For the text-containing cell, return its midpoint in (X, Y) coordinate format. 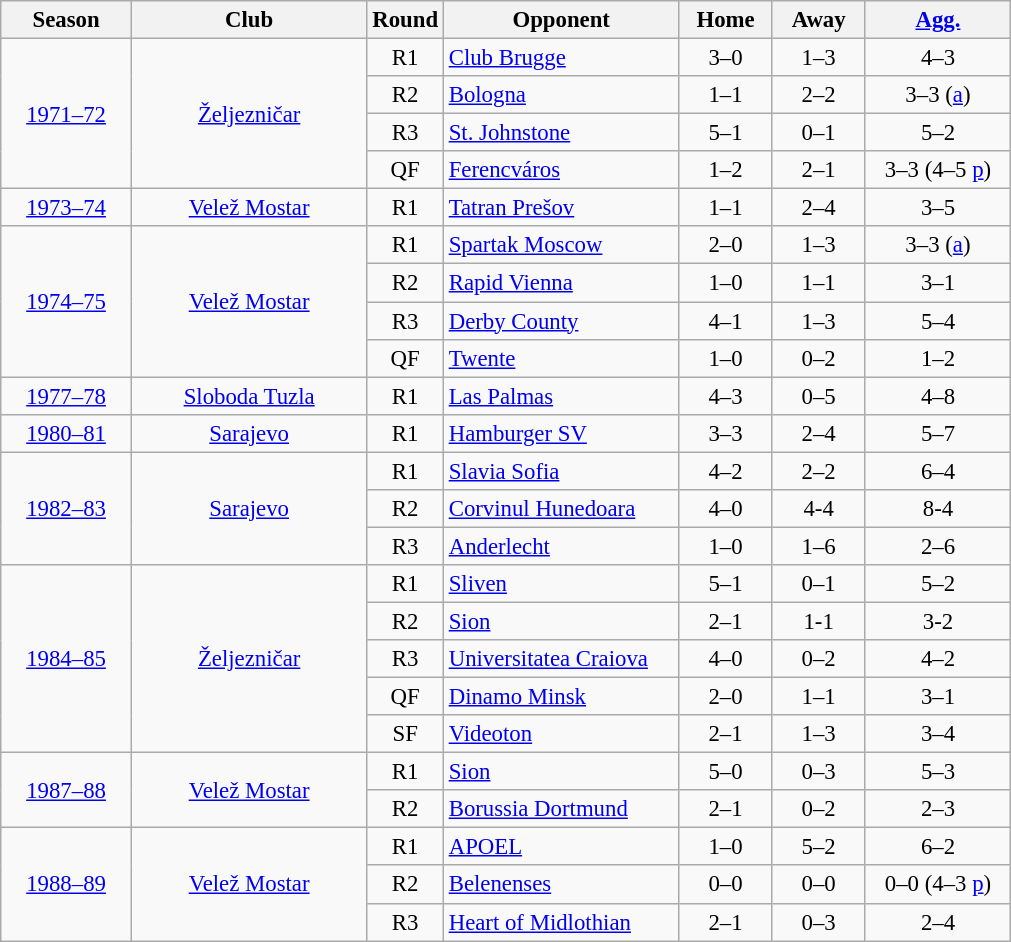
Rapid Vienna (561, 283)
Home (726, 20)
Club (249, 20)
St. Johnstone (561, 133)
3–3 (726, 433)
Bologna (561, 95)
5–7 (938, 433)
1–6 (818, 546)
5–4 (938, 321)
1980–81 (66, 433)
Borussia Dortmund (561, 809)
1-1 (818, 621)
1977–78 (66, 396)
1987–88 (66, 790)
2–6 (938, 546)
3–0 (726, 58)
1988–89 (66, 884)
1971–72 (66, 114)
Derby County (561, 321)
6–4 (938, 471)
Spartak Moscow (561, 245)
1984–85 (66, 659)
Sliven (561, 584)
2–3 (938, 809)
Videoton (561, 734)
4-4 (818, 509)
3–3 (4–5 p) (938, 170)
Heart of Midlothian (561, 922)
APOEL (561, 847)
Sloboda Tuzla (249, 396)
3-2 (938, 621)
Corvinul Hunedoara (561, 509)
1982–83 (66, 508)
Round (405, 20)
Season (66, 20)
Club Brugge (561, 58)
3–4 (938, 734)
8-4 (938, 509)
Belenenses (561, 885)
4–8 (938, 396)
5–3 (938, 772)
0–5 (818, 396)
Slavia Sofia (561, 471)
Universitatea Craiova (561, 659)
6–2 (938, 847)
Hamburger SV (561, 433)
Las Palmas (561, 396)
Dinamo Minsk (561, 697)
Ferencváros (561, 170)
SF (405, 734)
1973–74 (66, 208)
Anderlecht (561, 546)
5–0 (726, 772)
3–5 (938, 208)
1974–75 (66, 301)
Away (818, 20)
4–1 (726, 321)
Agg. (938, 20)
0–0 (4–3 p) (938, 885)
Twente (561, 358)
Tatran Prešov (561, 208)
Opponent (561, 20)
